Detect which cell encompasses the target text, then output its [x, y] center coordinate. 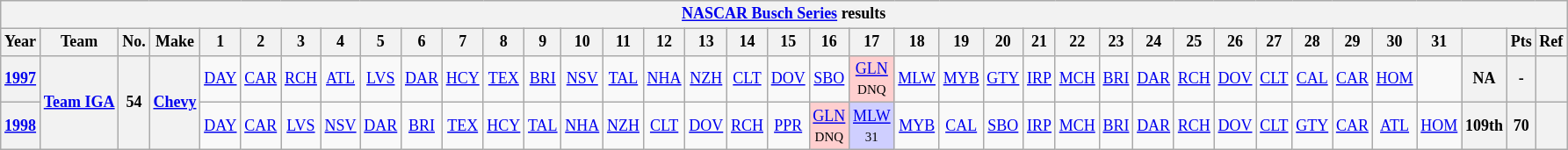
20 [1003, 42]
7 [462, 42]
21 [1040, 42]
- [1521, 79]
16 [829, 42]
23 [1116, 42]
NASCAR Busch Series results [784, 14]
22 [1077, 42]
15 [788, 42]
Team IGA [79, 102]
10 [582, 42]
2 [261, 42]
14 [748, 42]
29 [1353, 42]
54 [134, 102]
PPR [788, 126]
8 [504, 42]
6 [422, 42]
30 [1395, 42]
1998 [21, 126]
24 [1154, 42]
Year [21, 42]
18 [917, 42]
70 [1521, 126]
Pts [1521, 42]
MLW31 [871, 126]
25 [1194, 42]
Make [175, 42]
Chevy [175, 102]
31 [1439, 42]
17 [871, 42]
Team [79, 42]
109th [1485, 126]
4 [341, 42]
9 [543, 42]
NA [1485, 79]
26 [1235, 42]
28 [1312, 42]
5 [381, 42]
1997 [21, 79]
11 [624, 42]
13 [706, 42]
12 [664, 42]
27 [1274, 42]
Ref [1551, 42]
19 [961, 42]
1 [220, 42]
3 [301, 42]
No. [134, 42]
MLW [917, 79]
